Return the [x, y] coordinate for the center point of the cell that contains the specified text.  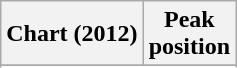
Peakposition [189, 34]
Chart (2012) [72, 34]
